Identify which cell holds the provided text, then report its (x, y) central coordinate. 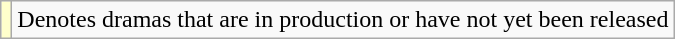
Denotes dramas that are in production or have not yet been released (343, 20)
